Extract the [x, y] coordinate from the center of the cell holding the provided text.  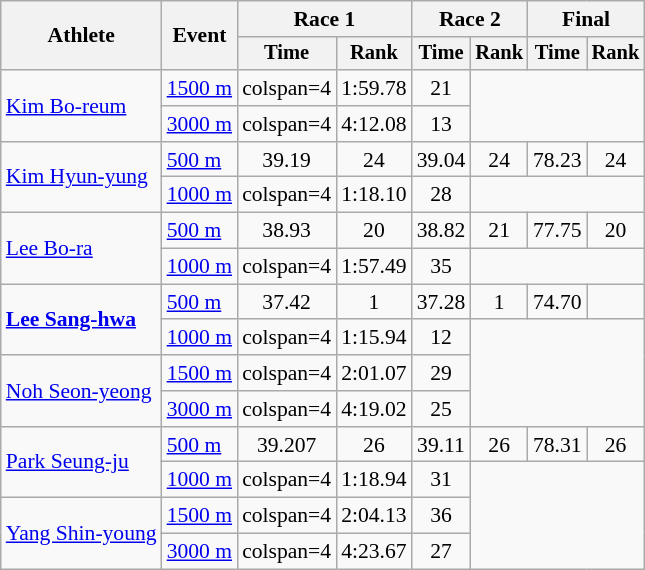
Race 2 [470, 19]
35 [442, 267]
28 [442, 195]
78.31 [558, 445]
39.04 [442, 160]
1:18.94 [374, 480]
1:15.94 [374, 338]
Kim Bo-reum [82, 106]
4:19.02 [374, 409]
Athlete [82, 36]
38.93 [286, 231]
77.75 [558, 231]
31 [442, 480]
Kim Hyun-yung [82, 178]
Race 1 [324, 19]
2:01.07 [374, 373]
Yang Shin-young [82, 534]
4:12.08 [374, 124]
37.42 [286, 302]
Final [586, 19]
1:57.49 [374, 267]
Park Seung-ju [82, 462]
38.82 [442, 231]
78.23 [558, 160]
1:59.78 [374, 88]
39.207 [286, 445]
Noh Seon-yeong [82, 390]
27 [442, 552]
4:23.67 [374, 552]
37.28 [442, 302]
Lee Bo-ra [82, 248]
13 [442, 124]
12 [442, 338]
39.11 [442, 445]
25 [442, 409]
36 [442, 516]
2:04.13 [374, 516]
1:18.10 [374, 195]
Event [200, 36]
Lee Sang-hwa [82, 320]
74.70 [558, 302]
39.19 [286, 160]
29 [442, 373]
